For the text-containing cell, return its midpoint in [X, Y] coordinate format. 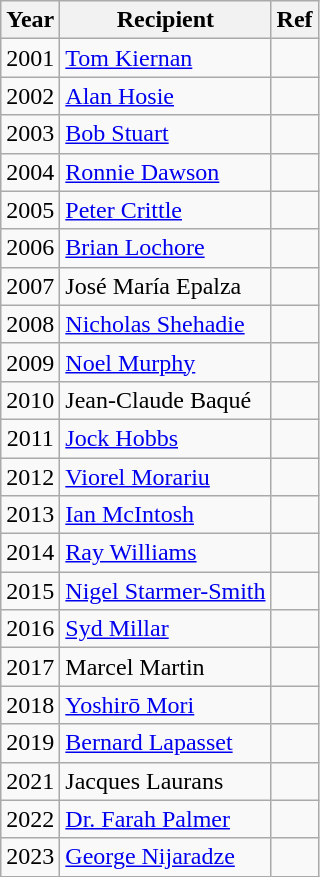
Syd Millar [166, 629]
José María Epalza [166, 286]
Marcel Martin [166, 667]
Peter Crittle [166, 210]
Jock Hobbs [166, 438]
Bernard Lapasset [166, 743]
Ray Williams [166, 553]
2023 [30, 857]
Jean-Claude Baqué [166, 400]
Nicholas Shehadie [166, 324]
2011 [30, 438]
2002 [30, 96]
Jacques Laurans [166, 781]
2014 [30, 553]
2005 [30, 210]
Alan Hosie [166, 96]
Noel Murphy [166, 362]
2018 [30, 705]
2010 [30, 400]
Yoshirō Mori [166, 705]
Ian McIntosh [166, 515]
2007 [30, 286]
2016 [30, 629]
2017 [30, 667]
Dr. Farah Palmer [166, 819]
George Nijaradze [166, 857]
2001 [30, 58]
2012 [30, 477]
2015 [30, 591]
2006 [30, 248]
Tom Kiernan [166, 58]
Year [30, 20]
Brian Lochore [166, 248]
2019 [30, 743]
Bob Stuart [166, 134]
Ref [294, 20]
2008 [30, 324]
Recipient [166, 20]
Viorel Morariu [166, 477]
2021 [30, 781]
2022 [30, 819]
Nigel Starmer-Smith [166, 591]
2013 [30, 515]
2009 [30, 362]
2003 [30, 134]
Ronnie Dawson [166, 172]
2004 [30, 172]
